Provide the [x, y] coordinate of the cell's center where the given text is located.  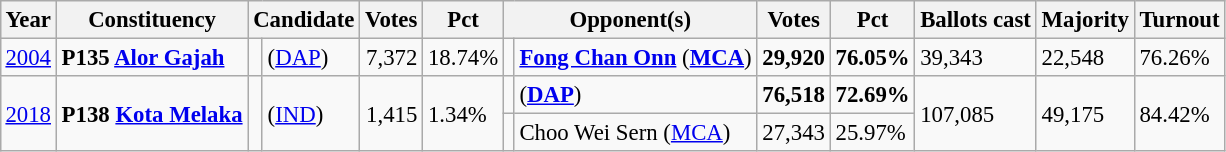
Choo Wei Sern (MCA) [636, 133]
72.69% [872, 95]
49,175 [1085, 114]
Ballots cast [976, 20]
7,372 [392, 57]
Majority [1085, 20]
27,343 [794, 133]
22,548 [1085, 57]
2004 [28, 57]
Fong Chan Onn (MCA) [636, 57]
1.34% [464, 114]
25.97% [872, 133]
107,085 [976, 114]
76.26% [1180, 57]
Opponent(s) [631, 20]
1,415 [392, 114]
P135 Alor Gajah [152, 57]
76,518 [794, 95]
Candidate [304, 20]
29,920 [794, 57]
P138 Kota Melaka [152, 114]
76.05% [872, 57]
Constituency [152, 20]
39,343 [976, 57]
Year [28, 20]
18.74% [464, 57]
2018 [28, 114]
Turnout [1180, 20]
84.42% [1180, 114]
(IND) [310, 114]
